Scan for the cell matching the given text and deliver its (x, y) coordinate at center. 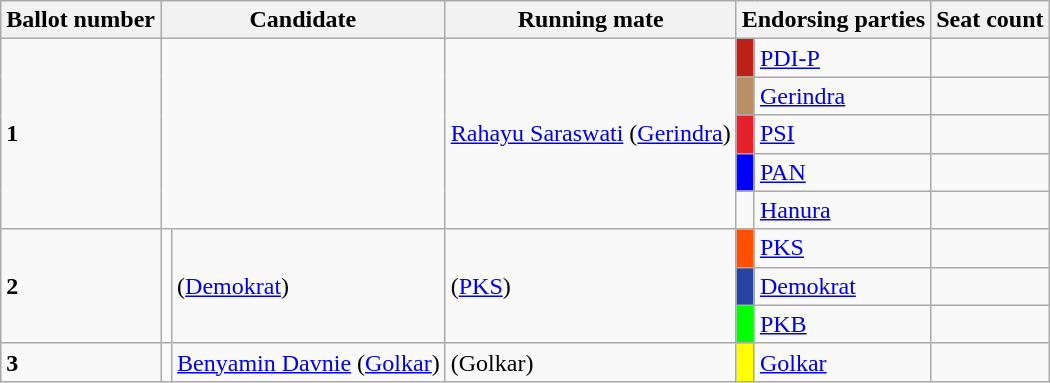
3 (81, 362)
Benyamin Davnie (Golkar) (309, 362)
PKS (842, 248)
Demokrat (842, 286)
PSI (842, 134)
Golkar (842, 362)
Ballot number (81, 20)
Rahayu Saraswati (Gerindra) (590, 134)
2 (81, 286)
PKB (842, 324)
Running mate (590, 20)
PDI-P (842, 58)
Candidate (302, 20)
Seat count (990, 20)
1 (81, 134)
(PKS) (590, 286)
(Golkar) (590, 362)
Endorsing parties (833, 20)
PAN (842, 172)
Gerindra (842, 96)
(Demokrat) (309, 286)
Hanura (842, 210)
